Determine the (x, y) coordinate at the center of the cell enclosing the given text.  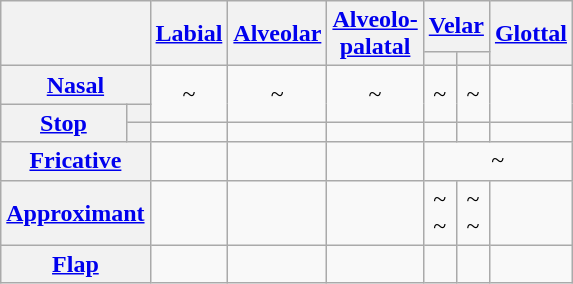
Velar (456, 26)
Approximant (76, 212)
Stop (64, 123)
Labial (189, 34)
Fricative (76, 161)
Nasal (76, 85)
Alveolar (278, 34)
Flap (76, 264)
Alveolo-palatal (375, 34)
Glottal (530, 34)
